Search for the cell housing the specified text and yield its (X, Y) center coordinate. 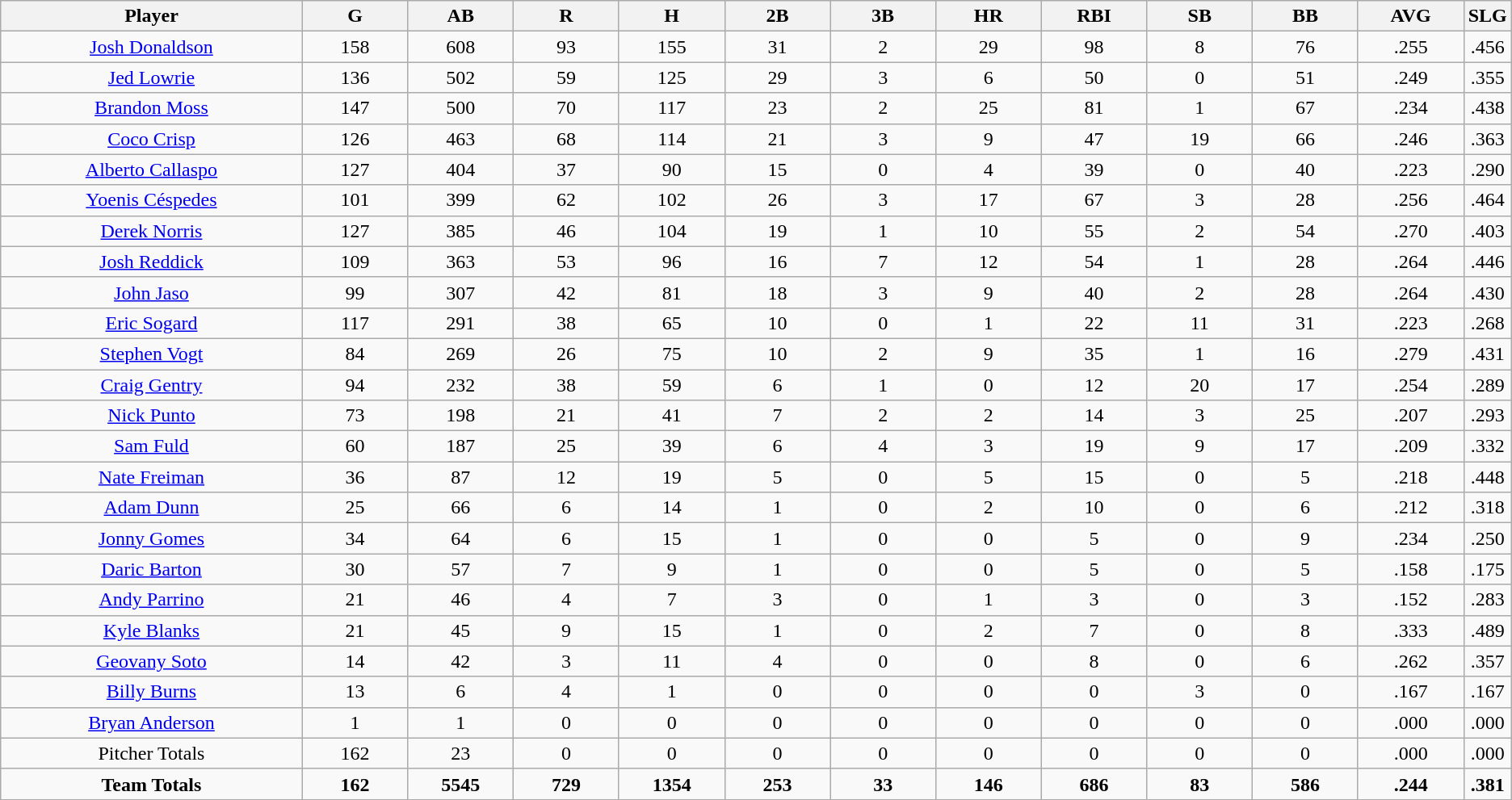
.456 (1488, 47)
608 (460, 47)
Alberto Callaspo (152, 170)
87 (460, 477)
.209 (1410, 446)
729 (567, 784)
.255 (1410, 47)
41 (672, 416)
Billy Burns (152, 692)
50 (1094, 77)
104 (672, 231)
.448 (1488, 477)
96 (672, 262)
.279 (1410, 354)
73 (355, 416)
.246 (1410, 139)
502 (460, 77)
101 (355, 200)
363 (460, 262)
126 (355, 139)
Andy Parrino (152, 600)
136 (355, 77)
64 (460, 538)
57 (460, 569)
.430 (1488, 292)
1354 (672, 784)
3B (884, 16)
98 (1094, 47)
Jed Lowrie (152, 77)
.489 (1488, 630)
51 (1305, 77)
Player (152, 16)
68 (567, 139)
.207 (1410, 416)
35 (1094, 354)
.175 (1488, 569)
Coco Crisp (152, 139)
Geovany Soto (152, 661)
500 (460, 108)
.250 (1488, 538)
Brandon Moss (152, 108)
HR (989, 16)
33 (884, 784)
.431 (1488, 354)
AVG (1410, 16)
269 (460, 354)
G (355, 16)
Derek Norris (152, 231)
253 (777, 784)
.262 (1410, 661)
Team Totals (152, 784)
.218 (1410, 477)
99 (355, 292)
.381 (1488, 784)
102 (672, 200)
399 (460, 200)
.318 (1488, 508)
147 (355, 108)
62 (567, 200)
.152 (1410, 600)
.446 (1488, 262)
.270 (1410, 231)
Yoenis Céspedes (152, 200)
75 (672, 354)
.363 (1488, 139)
R (567, 16)
20 (1200, 385)
Adam Dunn (152, 508)
RBI (1094, 16)
.283 (1488, 600)
John Jaso (152, 292)
146 (989, 784)
.464 (1488, 200)
.290 (1488, 170)
Nick Punto (152, 416)
93 (567, 47)
Sam Fuld (152, 446)
30 (355, 569)
586 (1305, 784)
.212 (1410, 508)
.333 (1410, 630)
114 (672, 139)
Craig Gentry (152, 385)
.355 (1488, 77)
70 (567, 108)
463 (460, 139)
Pitcher Totals (152, 753)
2B (777, 16)
45 (460, 630)
Kyle Blanks (152, 630)
34 (355, 538)
.256 (1410, 200)
291 (460, 323)
.254 (1410, 385)
125 (672, 77)
.244 (1410, 784)
.332 (1488, 446)
94 (355, 385)
37 (567, 170)
198 (460, 416)
60 (355, 446)
47 (1094, 139)
Daric Barton (152, 569)
.357 (1488, 661)
.289 (1488, 385)
Josh Reddick (152, 262)
385 (460, 231)
SB (1200, 16)
404 (460, 170)
22 (1094, 323)
Jonny Gomes (152, 538)
90 (672, 170)
686 (1094, 784)
18 (777, 292)
76 (1305, 47)
307 (460, 292)
Bryan Anderson (152, 723)
BB (1305, 16)
83 (1200, 784)
232 (460, 385)
H (672, 16)
158 (355, 47)
55 (1094, 231)
187 (460, 446)
Josh Donaldson (152, 47)
65 (672, 323)
5545 (460, 784)
.249 (1410, 77)
.268 (1488, 323)
84 (355, 354)
155 (672, 47)
36 (355, 477)
Stephen Vogt (152, 354)
Eric Sogard (152, 323)
53 (567, 262)
.158 (1410, 569)
.438 (1488, 108)
.293 (1488, 416)
AB (460, 16)
SLG (1488, 16)
109 (355, 262)
13 (355, 692)
.403 (1488, 231)
Nate Freiman (152, 477)
